Detect which cell encompasses the target text, then output its [x, y] center coordinate. 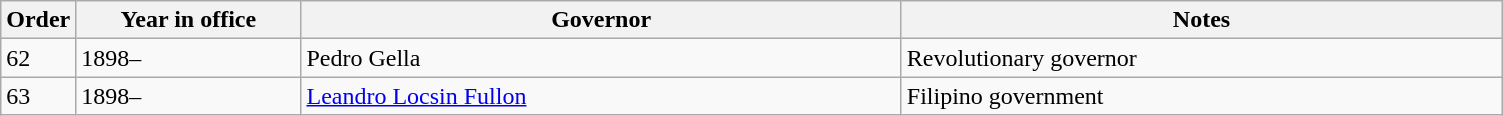
Year in office [188, 20]
Revolutionary governor [1201, 58]
Leandro Locsin Fullon [601, 96]
62 [38, 58]
Filipino government [1201, 96]
Order [38, 20]
63 [38, 96]
Governor [601, 20]
Notes [1201, 20]
Pedro Gella [601, 58]
